Search for the cell housing the specified text and yield its (x, y) center coordinate. 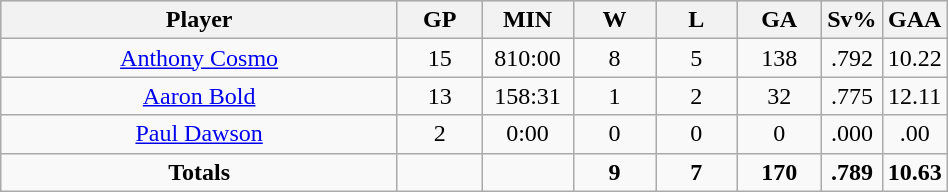
Paul Dawson (200, 134)
8 (614, 58)
1 (614, 96)
Totals (200, 172)
9 (614, 172)
5 (696, 58)
.00 (914, 134)
Aaron Bold (200, 96)
810:00 (528, 58)
.775 (852, 96)
Sv% (852, 20)
12.11 (914, 96)
GAA (914, 20)
L (696, 20)
138 (780, 58)
GP (439, 20)
32 (780, 96)
.789 (852, 172)
158:31 (528, 96)
7 (696, 172)
W (614, 20)
13 (439, 96)
GA (780, 20)
10.22 (914, 58)
Anthony Cosmo (200, 58)
170 (780, 172)
.792 (852, 58)
.000 (852, 134)
0:00 (528, 134)
MIN (528, 20)
15 (439, 58)
Player (200, 20)
10.63 (914, 172)
